Output the (X, Y) coordinate of the center of the cell containing the given text.  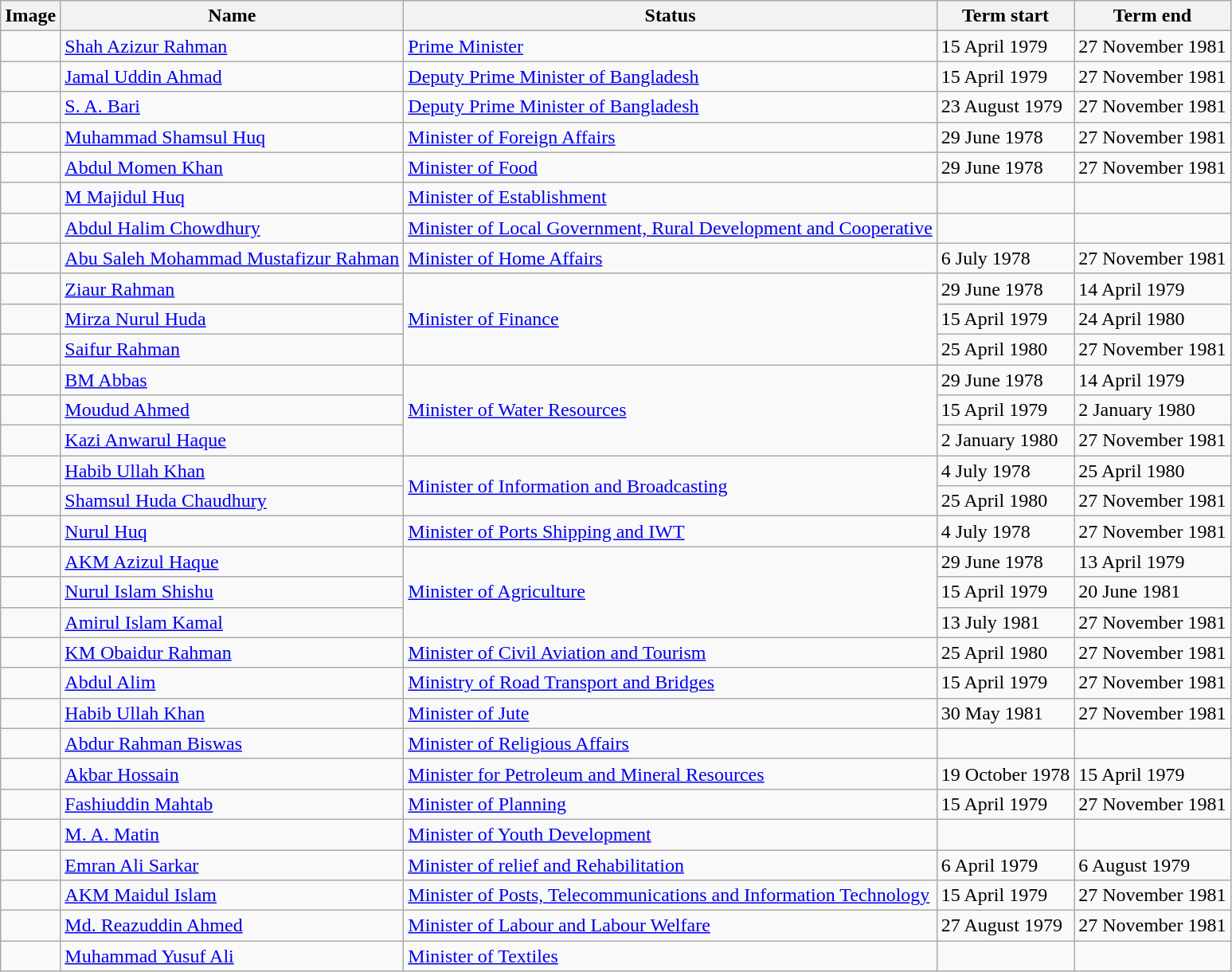
Minister of Establishment (671, 198)
Status (671, 16)
Minister of Planning (671, 804)
Minister of relief and Rehabilitation (671, 864)
Minister of Foreign Affairs (671, 137)
20 June 1981 (1152, 592)
BM Abbas (233, 380)
30 May 1981 (1005, 713)
Shah Azizur Rahman (233, 46)
13 July 1981 (1005, 622)
Term start (1005, 16)
Abdur Rahman Biswas (233, 743)
Minister of Labour and Labour Welfare (671, 926)
Mirza Nurul Huda (233, 319)
Minister of Local Government, Rural Development and Cooperative (671, 228)
Minister of Jute (671, 713)
Minister for Petroleum and Mineral Resources (671, 774)
Minister of Food (671, 167)
Akbar Hossain (233, 774)
Kazi Anwarul Haque (233, 441)
Abdul Halim Chowdhury (233, 228)
23 August 1979 (1005, 107)
Minister of Civil Aviation and Tourism (671, 653)
Minister of Religious Affairs (671, 743)
Name (233, 16)
Ministry of Road Transport and Bridges (671, 683)
Minister of Agriculture (671, 592)
27 August 1979 (1005, 926)
Ziaur Rahman (233, 288)
AKM Maidul Islam (233, 896)
Minister of Youth Development (671, 834)
Muhammad Yusuf Ali (233, 956)
S. A. Bari (233, 107)
Minister of Finance (671, 319)
Nurul Huq (233, 531)
6 August 1979 (1152, 864)
Fashiuddin Mahtab (233, 804)
19 October 1978 (1005, 774)
Minister of Home Affairs (671, 258)
M. A. Matin (233, 834)
Minister of Posts, Telecommunications and Information Technology (671, 896)
Abdul Momen Khan (233, 167)
6 April 1979 (1005, 864)
13 April 1979 (1152, 562)
Jamal Uddin Ahmad (233, 76)
Emran Ali Sarkar (233, 864)
Abdul Alim (233, 683)
Minister of Water Resources (671, 410)
KM Obaidur Rahman (233, 653)
6 July 1978 (1005, 258)
Term end (1152, 16)
Image (30, 16)
24 April 1980 (1152, 319)
Abu Saleh Mohammad Mustafizur Rahman (233, 258)
Minister of Information and Broadcasting (671, 486)
Shamsul Huda Chaudhury (233, 501)
Amirul Islam Kamal (233, 622)
M Majidul Huq (233, 198)
Saifur Rahman (233, 349)
Moudud Ahmed (233, 410)
Nurul Islam Shishu (233, 592)
Md. Reazuddin Ahmed (233, 926)
Muhammad Shamsul Huq (233, 137)
AKM Azizul Haque (233, 562)
Prime Minister (671, 46)
Minister of Ports Shipping and IWT (671, 531)
Minister of Textiles (671, 956)
